Identify which cell holds the provided text, then report its [X, Y] central coordinate. 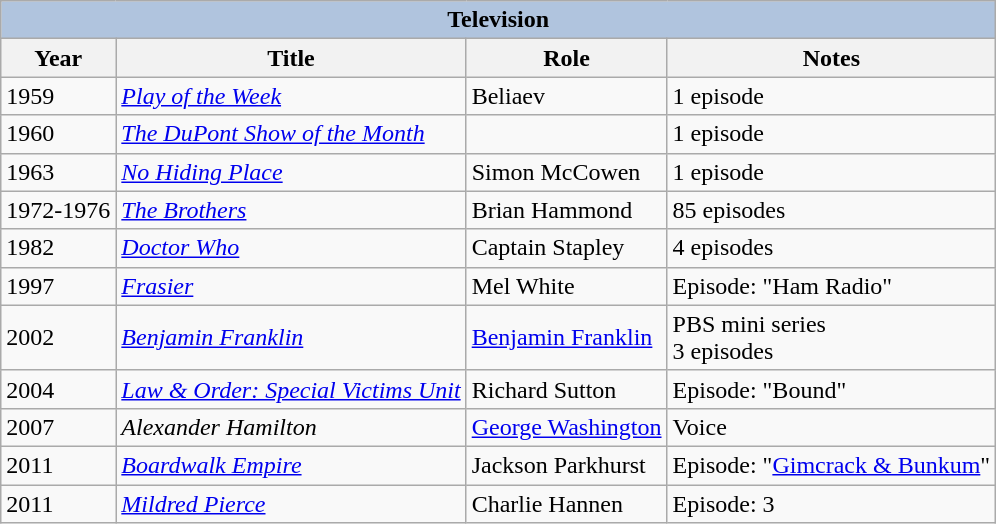
Year [58, 58]
1997 [58, 286]
Episode: "Ham Radio" [832, 286]
2007 [58, 427]
Mel White [566, 286]
Beliaev [566, 96]
2004 [58, 389]
Mildred Pierce [291, 503]
Brian Hammond [566, 210]
Charlie Hannen [566, 503]
Play of the Week [291, 96]
Simon McCowen [566, 172]
Jackson Parkhurst [566, 465]
George Washington [566, 427]
Television [498, 20]
1982 [58, 248]
Boardwalk Empire [291, 465]
4 episodes [832, 248]
1963 [58, 172]
Richard Sutton [566, 389]
Voice [832, 427]
Title [291, 58]
Notes [832, 58]
Episode: 3 [832, 503]
No Hiding Place [291, 172]
Doctor Who [291, 248]
PBS mini series3 episodes [832, 338]
1959 [58, 96]
85 episodes [832, 210]
2002 [58, 338]
Role [566, 58]
1972-1976 [58, 210]
1960 [58, 134]
Law & Order: Special Victims Unit [291, 389]
The DuPont Show of the Month [291, 134]
Episode: "Bound" [832, 389]
Captain Stapley [566, 248]
Alexander Hamilton [291, 427]
The Brothers [291, 210]
Frasier [291, 286]
Episode: "Gimcrack & Bunkum" [832, 465]
